Output the [x, y] coordinate of the center of the cell containing the given text.  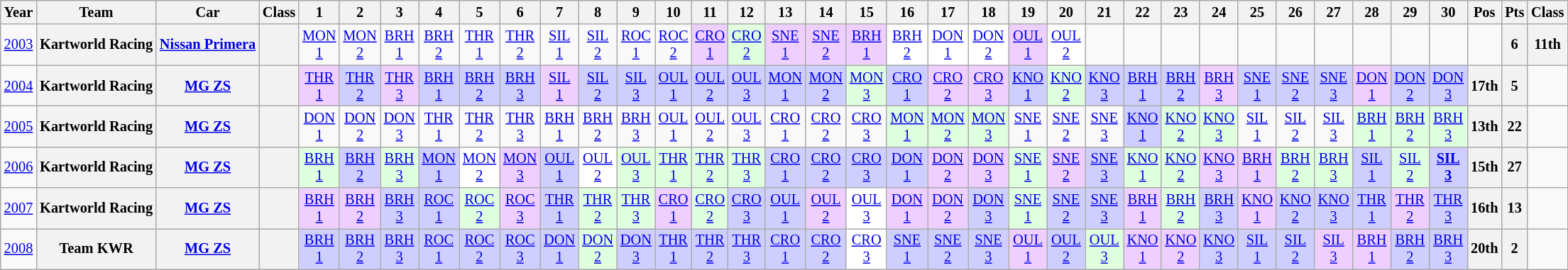
20 [1066, 12]
2008 [18, 249]
21 [1104, 12]
15 [866, 12]
Nissan Primera [207, 45]
Pos [1484, 12]
Car [207, 12]
10 [674, 12]
2003 [18, 45]
17th [1484, 86]
17 [948, 12]
2005 [18, 126]
11th [1547, 45]
14 [826, 12]
19 [1028, 12]
Team [97, 12]
26 [1295, 12]
3 [400, 12]
30 [1448, 12]
12 [747, 12]
13th [1484, 126]
16th [1484, 208]
Team KWR [97, 249]
15th [1484, 167]
9 [636, 12]
11 [710, 12]
2004 [18, 86]
24 [1219, 12]
29 [1410, 12]
7 [559, 12]
28 [1372, 12]
8 [598, 12]
Year [18, 12]
2007 [18, 208]
20th [1484, 249]
25 [1257, 12]
16 [907, 12]
Pts [1515, 12]
23 [1180, 12]
18 [988, 12]
2006 [18, 167]
1 [319, 12]
4 [439, 12]
